Locate the cell with the specified text and output its (X, Y) center coordinate. 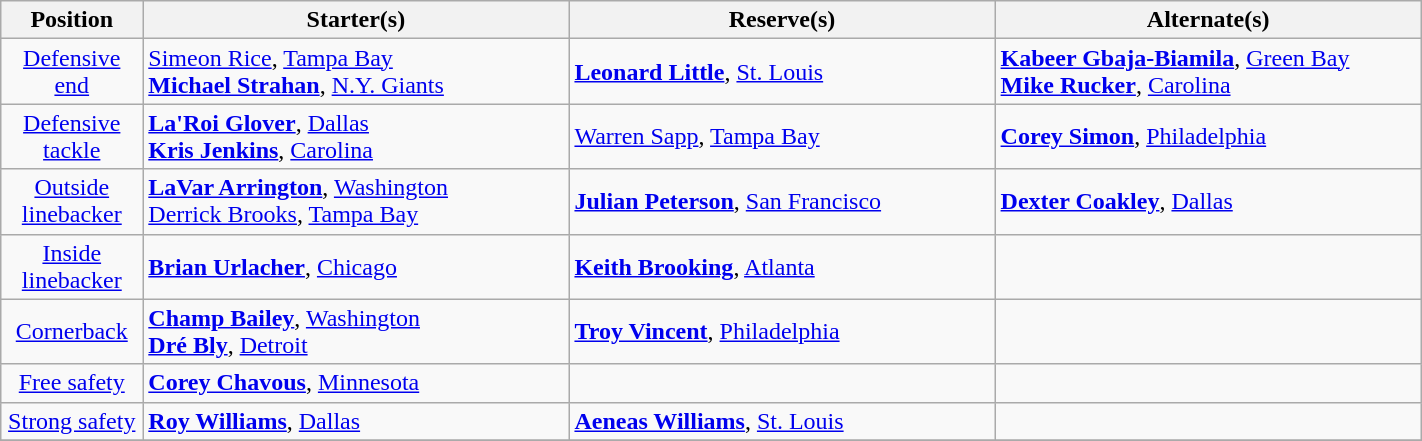
Inside linebacker (72, 266)
Julian Peterson, San Francisco (782, 202)
Alternate(s) (1208, 20)
Dexter Coakley, Dallas (1208, 202)
Simeon Rice, Tampa Bay Michael Strahan, N.Y. Giants (356, 72)
Keith Brooking, Atlanta (782, 266)
Kabeer Gbaja-Biamila, Green Bay Mike Rucker, Carolina (1208, 72)
Warren Sapp, Tampa Bay (782, 136)
Cornerback (72, 332)
Corey Chavous, Minnesota (356, 383)
Aeneas Williams, St. Louis (782, 421)
Brian Urlacher, Chicago (356, 266)
Position (72, 20)
Champ Bailey, Washington Dré Bly, Detroit (356, 332)
Leonard Little, St. Louis (782, 72)
Reserve(s) (782, 20)
Defensive end (72, 72)
Roy Williams, Dallas (356, 421)
Starter(s) (356, 20)
Troy Vincent, Philadelphia (782, 332)
LaVar Arrington, Washington Derrick Brooks, Tampa Bay (356, 202)
Defensive tackle (72, 136)
Free safety (72, 383)
Outside linebacker (72, 202)
Strong safety (72, 421)
Corey Simon, Philadelphia (1208, 136)
La'Roi Glover, Dallas Kris Jenkins, Carolina (356, 136)
